Provide the (X, Y) coordinate of the cell's center where the given text is located.  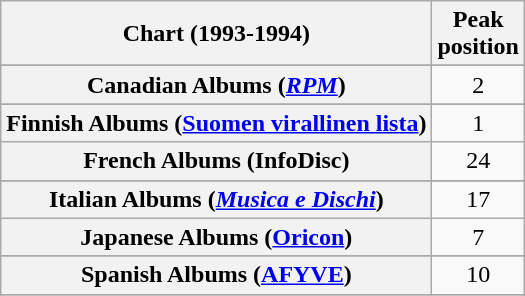
1 (478, 123)
Japanese Albums (Oricon) (216, 237)
2 (478, 85)
17 (478, 199)
Spanish Albums (AFYVE) (216, 275)
24 (478, 161)
Peakposition (478, 34)
Italian Albums (Musica e Dischi) (216, 199)
10 (478, 275)
Canadian Albums (RPM) (216, 85)
Finnish Albums (Suomen virallinen lista) (216, 123)
French Albums (InfoDisc) (216, 161)
7 (478, 237)
Chart (1993-1994) (216, 34)
